Pinpoint the cell where the given text exists, returning its (x, y) midpoint coordinate. 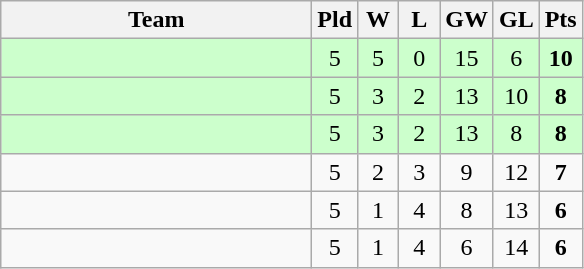
12 (516, 172)
GW (467, 20)
9 (467, 172)
Pld (335, 20)
GL (516, 20)
Team (156, 20)
0 (420, 58)
Pts (560, 20)
W (378, 20)
L (420, 20)
7 (560, 172)
14 (516, 248)
15 (467, 58)
